From the cell containing the given text, extract its center point as (x, y) coordinate. 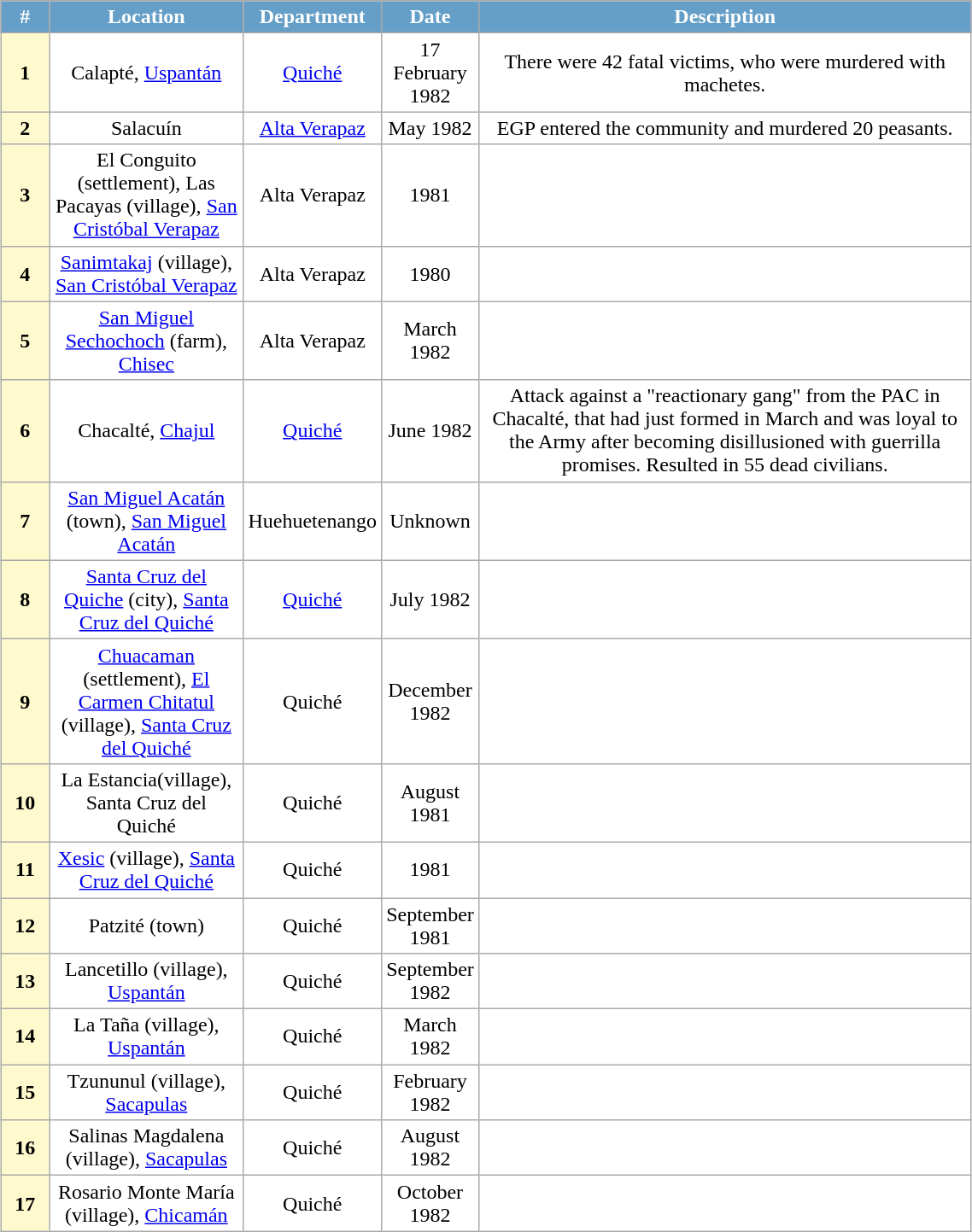
La Taña (village), Uspantán (147, 1036)
Sanimtakaj (village), San Cristóbal Verapaz (147, 273)
Xesic (village), Santa Cruz del Quiché (147, 869)
Calapté, Uspantán (147, 73)
12 (26, 925)
August 1982 (430, 1147)
Chacalté, Chajul (147, 430)
Description (724, 17)
3 (26, 195)
6 (26, 430)
EGP entered the community and murdered 20 peasants. (724, 128)
15 (26, 1093)
8 (26, 599)
17 (26, 1204)
14 (26, 1036)
Chuacaman (settlement), El Carmen Chitatul (village), Santa Cruz del Quiché (147, 701)
Date (430, 17)
July 1982 (430, 599)
1980 (430, 273)
El Conguito (settlement), Las Pacayas (village), San Cristóbal Verapaz (147, 195)
9 (26, 701)
February 1982 (430, 1093)
4 (26, 273)
17 February 1982 (430, 73)
La Estancia(village), Santa Cruz del Quiché (147, 803)
13 (26, 982)
June 1982 (430, 430)
1 (26, 73)
August 1981 (430, 803)
Unknown (430, 521)
10 (26, 803)
San Miguel Acatán (town), San Miguel Acatán (147, 521)
Lancetillo (village), Uspantán (147, 982)
Santa Cruz del Quiche (city), Santa Cruz del Quiché (147, 599)
October 1982 (430, 1204)
# (26, 17)
San Miguel Sechochoch (farm), Chisec (147, 341)
5 (26, 341)
September 1982 (430, 982)
There were 42 fatal victims, who were murdered with machetes. (724, 73)
Huehuetenango (313, 521)
Tzununul (village), Sacapulas (147, 1093)
Rosario Monte María (village), Chicamán (147, 1204)
2 (26, 128)
May 1982 (430, 128)
7 (26, 521)
11 (26, 869)
Location (147, 17)
Patzité (town) (147, 925)
Department (313, 17)
Salacuín (147, 128)
Salinas Magdalena (village), Sacapulas (147, 1147)
December 1982 (430, 701)
16 (26, 1147)
September 1981 (430, 925)
